Locate the cell with the specified text and output its (X, Y) center coordinate. 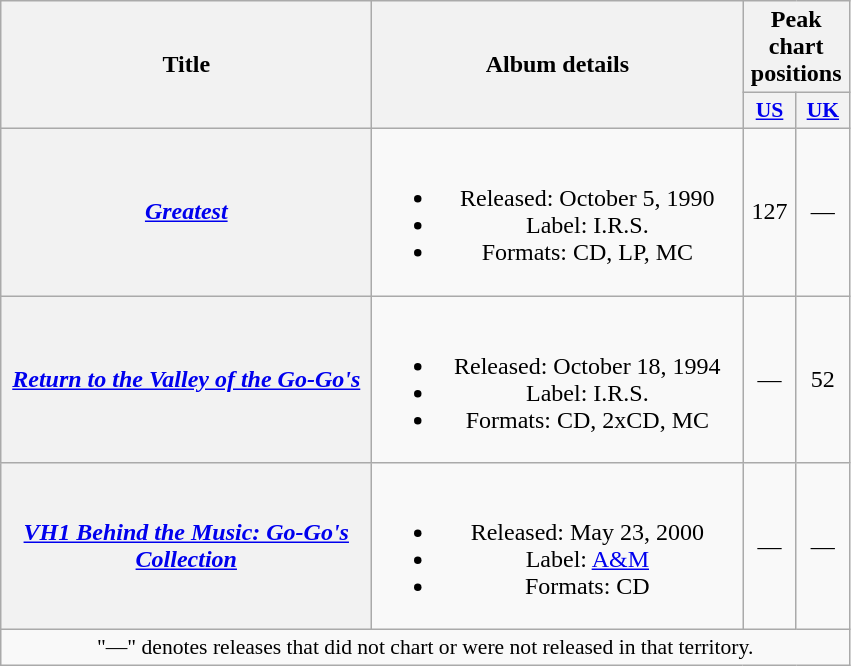
Peak chart positions (796, 47)
"—" denotes releases that did not chart or were not released in that territory. (426, 648)
127 (770, 212)
Return to the Valley of the Go-Go's (186, 380)
Greatest (186, 212)
Released: October 5, 1990Label: I.R.S.Formats: CD, LP, MC (558, 212)
Released: October 18, 1994Label: I.R.S.Formats: CD, 2xCD, MC (558, 380)
US (770, 111)
UK (822, 111)
Title (186, 65)
VH1 Behind the Music: Go-Go's Collection (186, 546)
Album details (558, 65)
52 (822, 380)
Released: May 23, 2000Label: A&MFormats: CD (558, 546)
